Extract the [x, y] coordinate from the center of the cell holding the provided text.  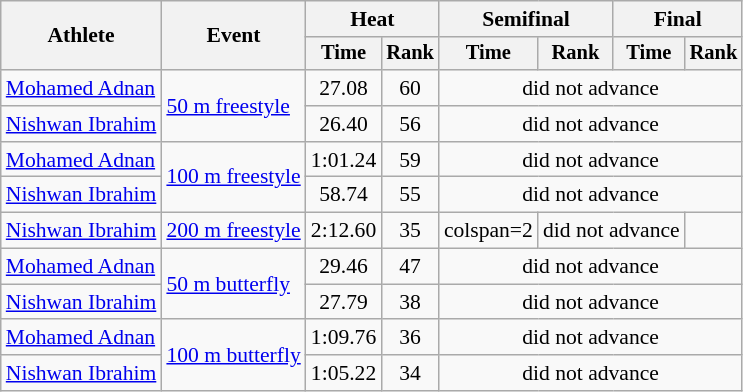
29.46 [344, 267]
38 [410, 302]
26.40 [344, 124]
36 [410, 338]
58.74 [344, 195]
47 [410, 267]
100 m butterfly [233, 356]
Athlete [82, 36]
1:01.24 [344, 160]
Final [678, 19]
Semifinal [526, 19]
27.79 [344, 302]
34 [410, 373]
56 [410, 124]
1:05.22 [344, 373]
1:09.76 [344, 338]
2:12.60 [344, 231]
60 [410, 88]
55 [410, 195]
colspan=2 [488, 231]
35 [410, 231]
100 m freestyle [233, 178]
59 [410, 160]
50 m freestyle [233, 106]
Heat [372, 19]
27.08 [344, 88]
200 m freestyle [233, 231]
50 m butterfly [233, 284]
Event [233, 36]
